Pinpoint the cell where the given text exists, returning its (x, y) midpoint coordinate. 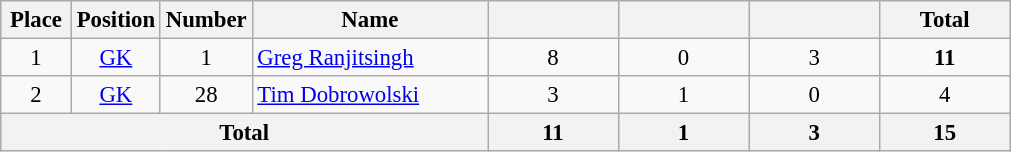
28 (206, 95)
Number (206, 20)
15 (944, 133)
Name (370, 20)
Place (36, 20)
2 (36, 95)
Position (116, 20)
Tim Dobrowolski (370, 95)
4 (944, 95)
Greg Ranjitsingh (370, 58)
8 (554, 58)
